For the text-containing cell, return its midpoint in [x, y] coordinate format. 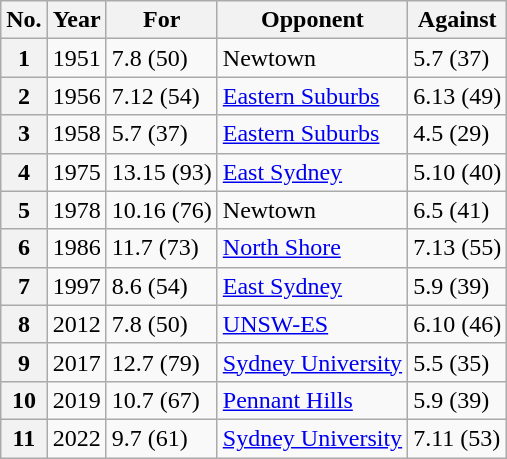
7 [24, 286]
4.5 (29) [458, 134]
9.7 (61) [162, 438]
6 [24, 248]
10.16 (76) [162, 210]
10.7 (67) [162, 400]
North Shore [312, 248]
1956 [76, 96]
1958 [76, 134]
1951 [76, 58]
7.11 (53) [458, 438]
1 [24, 58]
1975 [76, 172]
11 [24, 438]
Pennant Hills [312, 400]
For [162, 20]
3 [24, 134]
2022 [76, 438]
8.6 (54) [162, 286]
2017 [76, 362]
9 [24, 362]
7.12 (54) [162, 96]
Opponent [312, 20]
10 [24, 400]
2012 [76, 324]
No. [24, 20]
7.13 (55) [458, 248]
2019 [76, 400]
6.10 (46) [458, 324]
5.5 (35) [458, 362]
Year [76, 20]
11.7 (73) [162, 248]
Against [458, 20]
5 [24, 210]
6.13 (49) [458, 96]
8 [24, 324]
4 [24, 172]
1986 [76, 248]
UNSW-ES [312, 324]
6.5 (41) [458, 210]
1997 [76, 286]
12.7 (79) [162, 362]
5.10 (40) [458, 172]
13.15 (93) [162, 172]
2 [24, 96]
1978 [76, 210]
